From the cell containing the given text, extract its center point as (X, Y) coordinate. 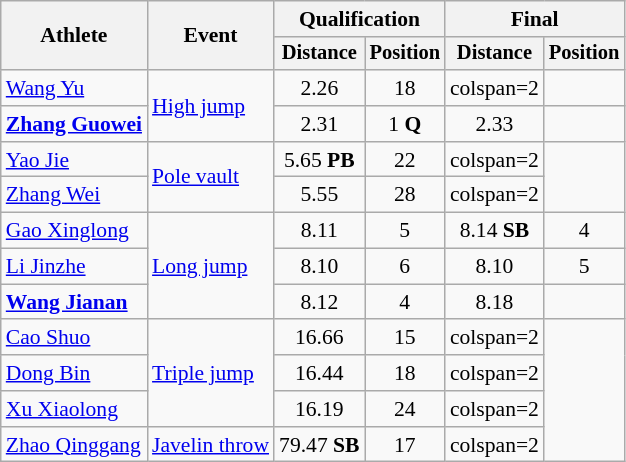
22 (405, 160)
Yao Jie (74, 160)
Dong Bin (74, 373)
8.12 (320, 302)
Zhang Wei (74, 195)
16.44 (320, 373)
24 (405, 409)
1 Q (405, 124)
Long jump (210, 266)
Wang Yu (74, 88)
5.65 PB (320, 160)
Gao Xinglong (74, 231)
Qualification (360, 19)
Cao Shuo (74, 338)
Final (534, 19)
2.26 (320, 88)
High jump (210, 106)
Triple jump (210, 374)
Athlete (74, 36)
15 (405, 338)
Wang Jianan (74, 302)
Li Jinzhe (74, 267)
16.66 (320, 338)
8.18 (494, 302)
8.11 (320, 231)
2.33 (494, 124)
Pole vault (210, 178)
16.19 (320, 409)
8.14 SB (494, 231)
Event (210, 36)
6 (405, 267)
Xu Xiaolong (74, 409)
2.31 (320, 124)
28 (405, 195)
Zhang Guowei (74, 124)
5.55 (320, 195)
